Extract the (x, y) coordinate from the center of the cell holding the provided text.  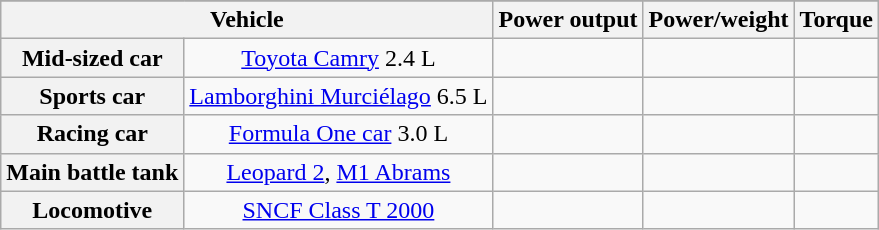
Power output (568, 20)
Formula One car 3.0 L (338, 134)
Lamborghini Murciélago 6.5 L (338, 96)
Sports car (92, 96)
Toyota Camry 2.4 L (338, 58)
Locomotive (92, 210)
Racing car (92, 134)
Main battle tank (92, 172)
Torque (836, 20)
Vehicle (247, 20)
Leopard 2, M1 Abrams (338, 172)
Power/weight (718, 20)
SNCF Class T 2000 (338, 210)
Mid-sized car (92, 58)
